Return the [x, y] coordinate for the center point of the cell that contains the specified text.  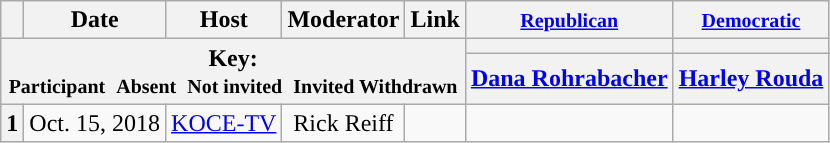
Rick Reiff [344, 123]
Oct. 15, 2018 [95, 123]
Host [224, 20]
Key: Participant Absent Not invited Invited Withdrawn [234, 72]
Moderator [344, 20]
Democratic [751, 20]
KOCE-TV [224, 123]
1 [12, 123]
Link [435, 20]
Date [95, 20]
Dana Rohrabacher [569, 78]
Republican [569, 20]
Harley Rouda [751, 78]
